Find where the given text appears and provide that cell's center as [x, y] coordinate. 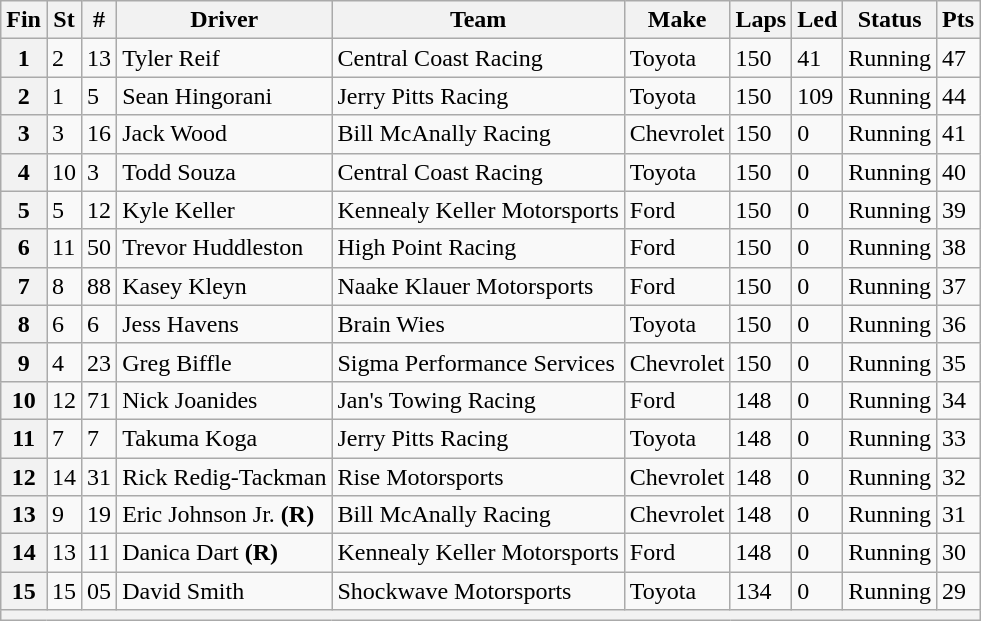
Eric Johnson Jr. (R) [224, 515]
44 [958, 96]
34 [958, 400]
Rick Redig-Tackman [224, 477]
Make [677, 20]
Kasey Kleyn [224, 286]
# [100, 20]
Fin [24, 20]
Jan's Towing Racing [478, 400]
Takuma Koga [224, 438]
30 [958, 553]
Naake Klauer Motorsports [478, 286]
Led [818, 20]
35 [958, 362]
High Point Racing [478, 248]
40 [958, 172]
39 [958, 210]
Danica Dart (R) [224, 553]
Todd Souza [224, 172]
Greg Biffle [224, 362]
Jack Wood [224, 134]
47 [958, 58]
29 [958, 591]
23 [100, 362]
19 [100, 515]
David Smith [224, 591]
Status [890, 20]
Sean Hingorani [224, 96]
50 [100, 248]
36 [958, 324]
Sigma Performance Services [478, 362]
Kyle Keller [224, 210]
Team [478, 20]
Driver [224, 20]
32 [958, 477]
Pts [958, 20]
St [64, 20]
16 [100, 134]
Shockwave Motorsports [478, 591]
Tyler Reif [224, 58]
134 [761, 591]
88 [100, 286]
Trevor Huddleston [224, 248]
Rise Motorsports [478, 477]
71 [100, 400]
Laps [761, 20]
Jess Havens [224, 324]
33 [958, 438]
Brain Wies [478, 324]
38 [958, 248]
37 [958, 286]
109 [818, 96]
Nick Joanides [224, 400]
05 [100, 591]
